Return (x, y) of the center of cell containing provided text 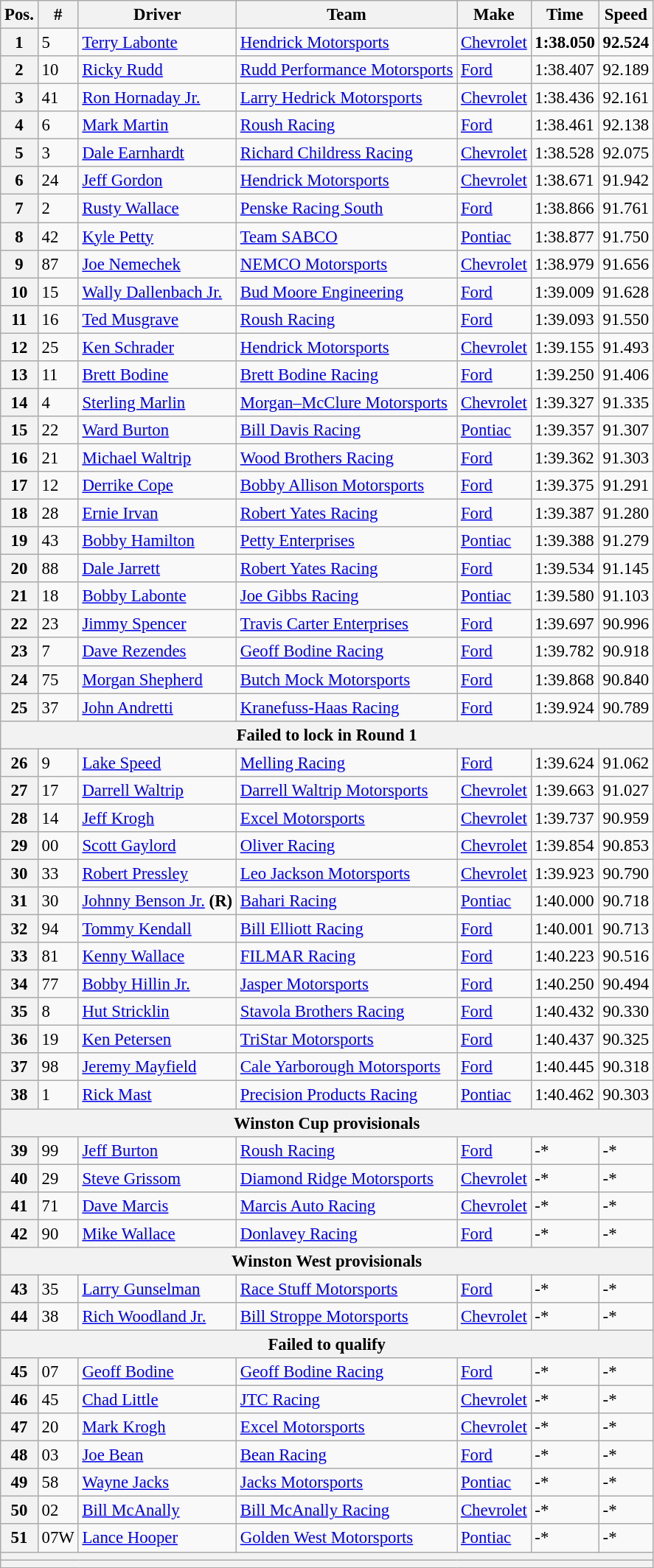
1:39.009 (565, 292)
Failed to qualify (327, 1344)
1:39.580 (565, 596)
Lance Hooper (157, 1539)
Jeff Krogh (157, 818)
NEMCO Motorsports (347, 264)
Race Stuff Motorsports (347, 1289)
Travis Carter Enterprises (347, 624)
Bill Stroppe Motorsports (347, 1317)
Marcis Auto Racing (347, 1205)
1:38.528 (565, 153)
Make (494, 15)
90.325 (625, 1040)
1:39.663 (565, 791)
1:39.923 (565, 873)
1:38.461 (565, 125)
Petty Enterprises (347, 541)
Winston West provisionals (327, 1261)
71 (58, 1205)
92.161 (625, 98)
91.103 (625, 596)
1:40.223 (565, 956)
Mike Wallace (157, 1233)
32 (19, 929)
Bahari Racing (347, 901)
Precision Products Racing (347, 1095)
Bean Racing (347, 1455)
Darrell Waltrip Motorsports (347, 791)
90.840 (625, 679)
91.761 (625, 209)
1:39.924 (565, 707)
Failed to lock in Round 1 (327, 735)
48 (19, 1455)
91.493 (625, 347)
Mark Martin (157, 125)
Team SABCO (347, 237)
92.524 (625, 43)
Stavola Brothers Racing (347, 1012)
81 (58, 956)
34 (19, 984)
Bobby Allison Motorsports (347, 486)
90.918 (625, 652)
39 (19, 1150)
90.996 (625, 624)
Chad Little (157, 1400)
92.138 (625, 125)
Steve Grissom (157, 1178)
90.303 (625, 1095)
Rich Woodland Jr. (157, 1317)
40 (19, 1178)
1:40.432 (565, 1012)
1:39.357 (565, 430)
1:39.854 (565, 846)
90.494 (625, 984)
Terry Labonte (157, 43)
TriStar Motorsports (347, 1040)
50 (19, 1511)
Mark Krogh (157, 1427)
87 (58, 264)
Winston Cup provisionals (327, 1123)
John Andretti (157, 707)
Bobby Hillin Jr. (157, 984)
90.789 (625, 707)
Michael Waltrip (157, 458)
Rudd Performance Motorsports (347, 70)
1:39.093 (565, 319)
91.750 (625, 237)
1:39.375 (565, 486)
91.027 (625, 791)
00 (58, 846)
Bill Elliott Racing (347, 929)
91.303 (625, 458)
07 (58, 1372)
FILMAR Racing (347, 956)
Ron Hornaday Jr. (157, 98)
Dale Jarrett (157, 569)
36 (19, 1040)
94 (58, 929)
91.062 (625, 763)
Derrike Cope (157, 486)
Kranefuss-Haas Racing (347, 707)
Jeff Gordon (157, 181)
Joe Gibbs Racing (347, 596)
Melling Racing (347, 763)
Richard Childress Racing (347, 153)
92.189 (625, 70)
1:40.250 (565, 984)
Bill McAnally Racing (347, 1511)
90.959 (625, 818)
1:38.407 (565, 70)
Team (347, 15)
Tommy Kendall (157, 929)
1:39.534 (565, 569)
90 (58, 1233)
91.307 (625, 430)
1:40.000 (565, 901)
Bobby Labonte (157, 596)
Rick Mast (157, 1095)
# (58, 15)
Kyle Petty (157, 237)
Lake Speed (157, 763)
Brett Bodine Racing (347, 375)
1:39.868 (565, 679)
Jasper Motorsports (347, 984)
98 (58, 1068)
Ken Schrader (157, 347)
Speed (625, 15)
1:38.436 (565, 98)
Joe Nemechek (157, 264)
90.790 (625, 873)
90.853 (625, 846)
Dave Rezendes (157, 652)
Bill Davis Racing (347, 430)
Driver (157, 15)
75 (58, 679)
90.713 (625, 929)
Golden West Motorsports (347, 1539)
Ken Petersen (157, 1040)
1:39.327 (565, 402)
91.145 (625, 569)
Oliver Racing (347, 846)
Bill McAnally (157, 1511)
92.075 (625, 153)
1:38.671 (565, 181)
Darrell Waltrip (157, 791)
Cale Yarborough Motorsports (347, 1068)
13 (19, 375)
Ricky Rudd (157, 70)
91.628 (625, 292)
91.550 (625, 319)
1:38.866 (565, 209)
Jacks Motorsports (347, 1483)
Ernie Irvan (157, 514)
Geoff Bodine (157, 1372)
Larry Gunselman (157, 1289)
1:38.877 (565, 237)
JTC Racing (347, 1400)
Diamond Ridge Motorsports (347, 1178)
03 (58, 1455)
Wayne Jacks (157, 1483)
Ward Burton (157, 430)
44 (19, 1317)
77 (58, 984)
51 (19, 1539)
Wood Brothers Racing (347, 458)
58 (58, 1483)
1:39.697 (565, 624)
91.279 (625, 541)
Dave Marcis (157, 1205)
Kenny Wallace (157, 956)
1:39.388 (565, 541)
Wally Dallenbach Jr. (157, 292)
1:40.462 (565, 1095)
07W (58, 1539)
91.656 (625, 264)
47 (19, 1427)
1:38.050 (565, 43)
90.718 (625, 901)
91.942 (625, 181)
Johnny Benson Jr. (R) (157, 901)
1:38.979 (565, 264)
Ted Musgrave (157, 319)
Bobby Hamilton (157, 541)
91.406 (625, 375)
26 (19, 763)
1:40.001 (565, 929)
31 (19, 901)
Morgan Shepherd (157, 679)
46 (19, 1400)
Sterling Marlin (157, 402)
Larry Hedrick Motorsports (347, 98)
27 (19, 791)
1:40.437 (565, 1040)
Hut Stricklin (157, 1012)
1:39.250 (565, 375)
88 (58, 569)
Joe Bean (157, 1455)
Rusty Wallace (157, 209)
Scott Gaylord (157, 846)
1:39.155 (565, 347)
Time (565, 15)
Jeff Burton (157, 1150)
49 (19, 1483)
Dale Earnhardt (157, 153)
Pos. (19, 15)
90.516 (625, 956)
Brett Bodine (157, 375)
Penske Racing South (347, 209)
Donlavey Racing (347, 1233)
1:39.624 (565, 763)
99 (58, 1150)
1:39.362 (565, 458)
90.318 (625, 1068)
91.280 (625, 514)
Jimmy Spencer (157, 624)
Robert Pressley (157, 873)
91.335 (625, 402)
1:40.445 (565, 1068)
1:39.387 (565, 514)
Butch Mock Motorsports (347, 679)
Bud Moore Engineering (347, 292)
Leo Jackson Motorsports (347, 873)
90.330 (625, 1012)
1:39.737 (565, 818)
Morgan–McClure Motorsports (347, 402)
91.291 (625, 486)
1:39.782 (565, 652)
Jeremy Mayfield (157, 1068)
02 (58, 1511)
